Search for the cell housing the specified text and yield its [X, Y] center coordinate. 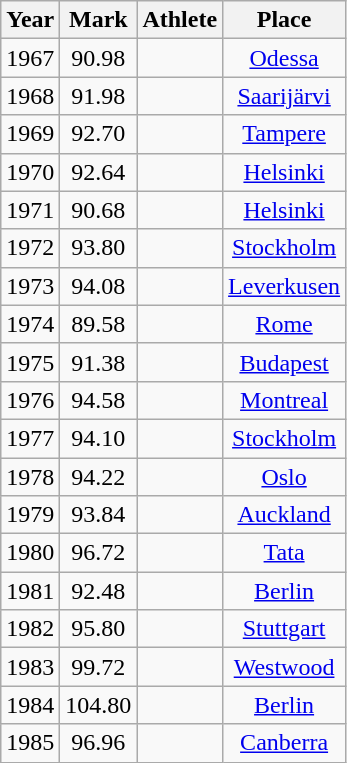
1981 [30, 591]
1976 [30, 400]
93.84 [98, 515]
Montreal [284, 400]
Budapest [284, 362]
90.98 [98, 58]
91.38 [98, 362]
93.80 [98, 248]
Canberra [284, 743]
96.72 [98, 553]
1971 [30, 210]
94.22 [98, 477]
1985 [30, 743]
Saarijärvi [284, 96]
Rome [284, 324]
91.98 [98, 96]
Athlete [180, 20]
92.70 [98, 134]
Westwood [284, 667]
1972 [30, 248]
1984 [30, 705]
Auckland [284, 515]
1982 [30, 629]
99.72 [98, 667]
94.10 [98, 438]
1974 [30, 324]
Odessa [284, 58]
1983 [30, 667]
Tampere [284, 134]
Leverkusen [284, 286]
1968 [30, 96]
92.48 [98, 591]
1975 [30, 362]
Mark [98, 20]
90.68 [98, 210]
95.80 [98, 629]
1967 [30, 58]
1980 [30, 553]
Year [30, 20]
89.58 [98, 324]
Place [284, 20]
104.80 [98, 705]
92.64 [98, 172]
1978 [30, 477]
1970 [30, 172]
1979 [30, 515]
Stuttgart [284, 629]
Tata [284, 553]
94.58 [98, 400]
1977 [30, 438]
94.08 [98, 286]
1973 [30, 286]
96.96 [98, 743]
1969 [30, 134]
Oslo [284, 477]
